Find where the given text appears and provide that cell's center as (X, Y) coordinate. 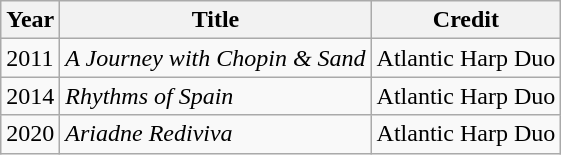
Title (216, 20)
Rhythms of Spain (216, 96)
2011 (30, 58)
2014 (30, 96)
Ariadne Rediviva (216, 134)
Credit (466, 20)
2020 (30, 134)
Year (30, 20)
A Journey with Chopin & Sand (216, 58)
